Determine the (x, y) coordinate at the center of the cell enclosing the given text.  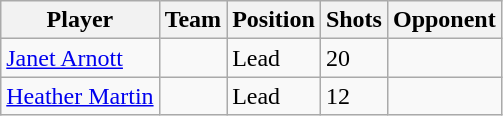
Shots (354, 20)
12 (354, 96)
20 (354, 58)
Team (193, 20)
Janet Arnott (80, 58)
Opponent (444, 20)
Heather Martin (80, 96)
Position (274, 20)
Player (80, 20)
